Find where the given text appears and provide that cell's center as (X, Y) coordinate. 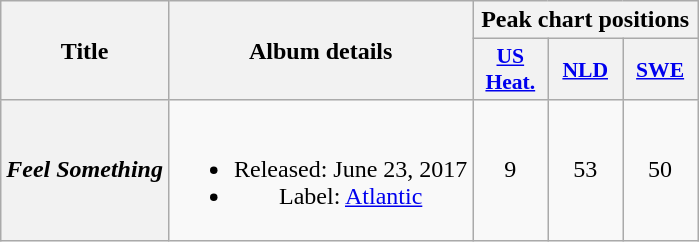
NLD (586, 70)
USHeat. (510, 70)
9 (510, 170)
SWE (660, 70)
50 (660, 170)
Title (85, 50)
Released: June 23, 2017Label: Atlantic (320, 170)
Peak chart positions (586, 20)
Album details (320, 50)
Feel Something (85, 170)
53 (586, 170)
